Return [x, y] of the center of cell containing provided text 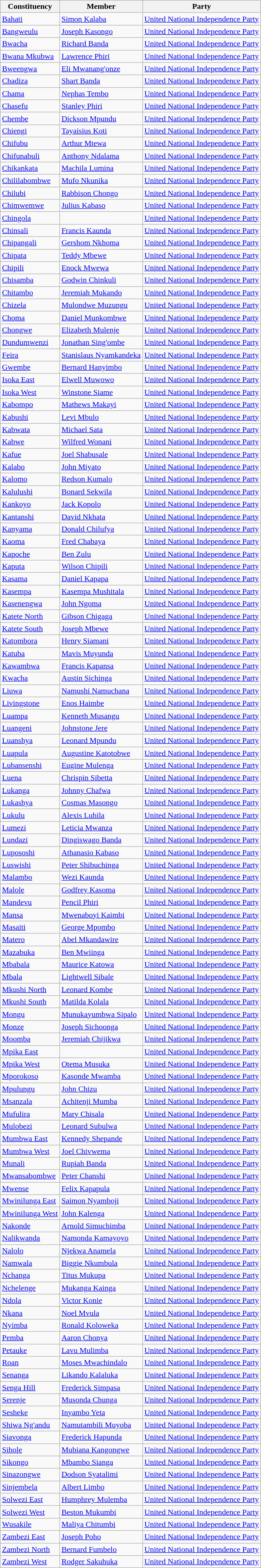
Chadiza [30, 81]
Aaron Chonya [101, 1338]
Titus Mukupa [101, 1275]
Dingiswago Banda [101, 840]
Kalabo [30, 467]
Wusakile [30, 1524]
Nakonde [30, 1226]
Chikankata [30, 168]
Chinsali [30, 230]
Malole [30, 890]
Constituency [30, 7]
Fred Chabaya [101, 541]
Mufo Nkunika [101, 181]
Likando Kalaluka [101, 1375]
Chama [30, 93]
Rabbison Chongo [101, 193]
Joseph Mbewe [101, 629]
Choma [30, 317]
Maliya Chitumbi [101, 1524]
Maurice Katowa [101, 965]
Chipata [30, 255]
Joseph Poho [101, 1537]
Lukashya [30, 803]
Mulondwe Muzungu [101, 305]
Achitenji Mumba [101, 1101]
Mpulungu [30, 1089]
Mkushi North [30, 989]
Katete North [30, 616]
Monze [30, 1027]
Siavonga [30, 1437]
Mbabala [30, 965]
Lupososhi [30, 852]
Chimwemwe [30, 206]
Lumezi [30, 828]
Party [202, 7]
Nchanga [30, 1275]
Gwembe [30, 367]
Chongwe [30, 330]
Mbambo Sianga [101, 1462]
Stanley Phiri [101, 106]
Victor Konie [101, 1300]
Kwacha [30, 678]
Solwezi East [30, 1499]
John Chizu [101, 1089]
Arnold Simuchimba [101, 1226]
Winstone Siame [101, 392]
Namushi Namuchana [101, 691]
Chembe [30, 118]
Dickson Mpundu [101, 118]
George Mpombo [101, 927]
Noel Mvula [101, 1313]
Leonard Subulwa [101, 1126]
Chizela [30, 305]
Ndola [30, 1300]
Leonard Mpundu [101, 740]
Sihole [30, 1450]
John Ngoma [101, 604]
Mwinilunga East [30, 1201]
Cosmas Masongo [101, 803]
Lundazi [30, 840]
Nalolo [30, 1251]
Mavis Muyunda [101, 653]
Lubansenshi [30, 766]
Gershom Nkhoma [101, 243]
Julius Kabaso [101, 206]
Felix Kapapula [101, 1189]
Kankoyo [30, 504]
Chrispin Sibetta [101, 778]
Katuba [30, 653]
Anthony Ndalama [101, 156]
Tayaisius Koti [101, 131]
Kabwata [30, 430]
Abel Mkandawire [101, 939]
Kantanshi [30, 516]
Pencil Phiri [101, 902]
Kafue [30, 454]
Kabwe [30, 442]
Austin Sichinga [101, 678]
Zambezi East [30, 1537]
Jonathan Sing'ombe [101, 342]
Isoka East [30, 380]
Rupiah Banda [101, 1164]
Mathews Makayi [101, 405]
Dodson Syatalimi [101, 1475]
Lukulu [30, 815]
Roan [30, 1363]
Lawrence Phiri [101, 56]
Chipangali [30, 243]
Joel Shabusale [101, 454]
Leonard Kombe [101, 989]
Mporokoso [30, 1076]
Mazabuka [30, 952]
Bahati [30, 19]
Augustine Katotobwe [101, 753]
Dundumwenzi [30, 342]
Nephas Tembo [101, 93]
Nyimba [30, 1325]
Bonard Sekwila [101, 492]
Saimon Nyamboji [101, 1201]
Mongu [30, 1014]
Kenneth Musangu [101, 716]
Chingola [30, 218]
Kapoche [30, 554]
David Nkhata [101, 516]
Chisamba [30, 280]
Senga Hill [30, 1388]
Enos Haimbe [101, 703]
Donald Chilufya [101, 529]
Luswishi [30, 865]
Machila Lumina [101, 168]
Munali [30, 1164]
Joel Chivwema [101, 1151]
Humphrey Mulemba [101, 1499]
Wilfred Wonani [101, 442]
Chilubi [30, 193]
Malambo [30, 877]
Msanzala [30, 1101]
Elwell Muwowo [101, 380]
Inyambo Yeta [101, 1412]
Mbala [30, 977]
Pemba [30, 1338]
Kabushi [30, 417]
Moomba [30, 1039]
Ben Zulu [101, 554]
Eli Mwanang'onze [101, 69]
Mkushi South [30, 1002]
Zambezi West [30, 1562]
Frederick Hapunda [101, 1437]
Luapula [30, 753]
Kasonde Mwamba [101, 1076]
Sinjembela [30, 1487]
Mwansabombwe [30, 1176]
Jack Kopolo [101, 504]
Kaputa [30, 566]
Peter Shibuchinga [101, 865]
Shiwa Ng'andu [30, 1425]
Chipili [30, 268]
John Kalenga [101, 1213]
Rodger Sakuhuka [101, 1562]
Lightwell Sibale [101, 977]
Nkana [30, 1313]
Mwense [30, 1189]
Mary Chisala [101, 1114]
Luangeni [30, 728]
Mufulira [30, 1114]
Stanislaus Nyamkandeka [101, 355]
Kalomo [30, 479]
Liuwa [30, 691]
Teddy Mbewe [101, 255]
Bernard Hanyimbo [101, 367]
Luanshya [30, 740]
Kaoma [30, 541]
Mpika West [30, 1064]
Livingstone [30, 703]
Mubiana Kangongwe [101, 1450]
Feira [30, 355]
Petauke [30, 1350]
Munukayumbwa Sipalo [101, 1014]
Joseph Kasongo [101, 31]
Richard Banda [101, 44]
Zambezi North [30, 1549]
Njekwa Anamela [101, 1251]
Kasempa Mushitala [101, 591]
Serenje [30, 1400]
Francis Kapansa [101, 666]
Wezi Kaunda [101, 877]
Masaiti [30, 927]
Mpika East [30, 1052]
Chifubu [30, 143]
Kawambwa [30, 666]
Joseph Sichoonga [101, 1027]
Katete South [30, 629]
Matilda Kolala [101, 1002]
Henry Siamani [101, 641]
Lukanga [30, 790]
Athanasio Kabaso [101, 852]
Nchelenge [30, 1288]
Chasefu [30, 106]
Kanyama [30, 529]
Namwala [30, 1263]
Biggie Nkumbula [101, 1263]
Peter Chanshi [101, 1176]
Wilson Chipili [101, 566]
Mwinilunga West [30, 1213]
Kasenengwa [30, 604]
Johnstone Jere [101, 728]
Chililabombwe [30, 181]
Isoka West [30, 392]
Mumbwa West [30, 1151]
Senanga [30, 1375]
Michael Sata [101, 430]
Shart Banda [101, 81]
Sesheke [30, 1412]
Leticia Mwanza [101, 828]
Mulobezi [30, 1126]
Mansa [30, 915]
Simon Kalaba [101, 19]
Frederick Simpasa [101, 1388]
Kennedy Shepande [101, 1138]
Luampa [30, 716]
Levi Mbulo [101, 417]
Ben Mwiinga [101, 952]
Kasama [30, 579]
Daniel Munkombwe [101, 317]
Katombora [30, 641]
Namutambili Muyoba [101, 1425]
Beston Mukumbi [101, 1512]
Chifunabuli [30, 156]
Bwacha [30, 44]
John Miyato [101, 467]
Sikongo [30, 1462]
Otema Musuka [101, 1064]
Moses Mwachindalo [101, 1363]
Godwin Chinkuli [101, 280]
Chitambo [30, 293]
Bwana Mkubwa [30, 56]
Alexis Luhila [101, 815]
Nalikwanda [30, 1238]
Sinazongwe [30, 1475]
Eugine Mulenga [101, 766]
Enock Mwewa [101, 268]
Jeremiah Mukando [101, 293]
Kasempa [30, 591]
Redson Kumalo [101, 479]
Albert Limbo [101, 1487]
Chiengi [30, 131]
Bweengwa [30, 69]
Matero [30, 939]
Bernard Fumbelo [101, 1549]
Mumbwa East [30, 1138]
Luena [30, 778]
Musonda Chunga [101, 1400]
Francis Kaunda [101, 230]
Member [101, 7]
Johnny Chafwa [101, 790]
Jeremiah Chijikwa [101, 1039]
Kalulushi [30, 492]
Mandevu [30, 902]
Lavu Mulimba [101, 1350]
Kabompo [30, 405]
Arthur Mtewa [101, 143]
Bangweulu [30, 31]
Mukanga Kainga [101, 1288]
Elizabeth Mulenje [101, 330]
Daniel Kapapa [101, 579]
Gibson Chigaga [101, 616]
Ronald Koloweka [101, 1325]
Namonda Kamayoyo [101, 1238]
Mwenaboyi Kaimbi [101, 915]
Solwezi West [30, 1512]
Godfrey Kasoma [101, 890]
